Return the (x, y) coordinate for the center point of the cell that contains the specified text.  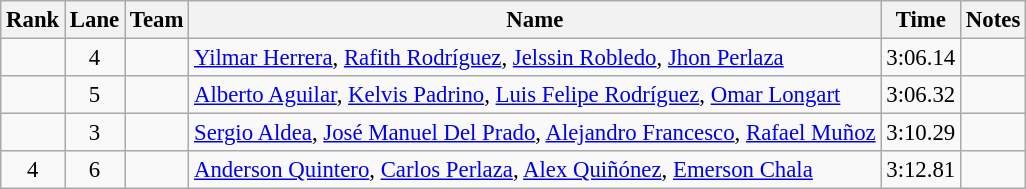
Sergio Aldea, José Manuel Del Prado, Alejandro Francesco, Rafael Muñoz (535, 133)
6 (95, 170)
Name (535, 20)
3 (95, 133)
Notes (994, 20)
Time (921, 20)
3:06.32 (921, 95)
Lane (95, 20)
3:10.29 (921, 133)
3:12.81 (921, 170)
5 (95, 95)
3:06.14 (921, 58)
Rank (33, 20)
Yilmar Herrera, Rafith Rodríguez, Jelssin Robledo, Jhon Perlaza (535, 58)
Team (157, 20)
Anderson Quintero, Carlos Perlaza, Alex Quiñónez, Emerson Chala (535, 170)
Alberto Aguilar, Kelvis Padrino, Luis Felipe Rodríguez, Omar Longart (535, 95)
